Return [x, y] of the center of cell containing provided text 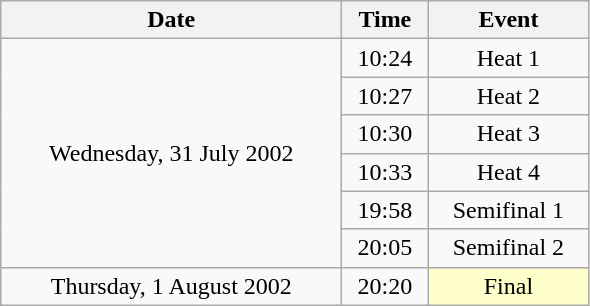
Wednesday, 31 July 2002 [172, 153]
10:33 [385, 172]
Heat 3 [508, 134]
Event [508, 20]
Heat 4 [508, 172]
20:20 [385, 286]
Final [508, 286]
Thursday, 1 August 2002 [172, 286]
10:27 [385, 96]
Heat 1 [508, 58]
10:24 [385, 58]
Semifinal 1 [508, 210]
19:58 [385, 210]
10:30 [385, 134]
Heat 2 [508, 96]
20:05 [385, 248]
Time [385, 20]
Date [172, 20]
Semifinal 2 [508, 248]
